From the cell containing the given text, extract its center point as [X, Y] coordinate. 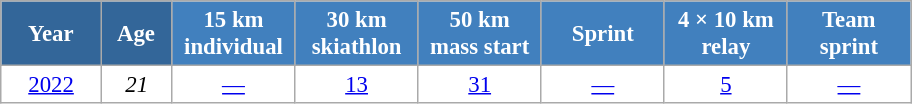
Team sprint [848, 34]
Sprint [602, 34]
15 km individual [234, 34]
13 [356, 85]
Year [52, 34]
30 km skiathlon [356, 34]
4 × 10 km relay [726, 34]
2022 [52, 85]
5 [726, 85]
Age [136, 34]
50 km mass start [480, 34]
31 [480, 85]
21 [136, 85]
